For the text-containing cell, return its midpoint in (X, Y) coordinate format. 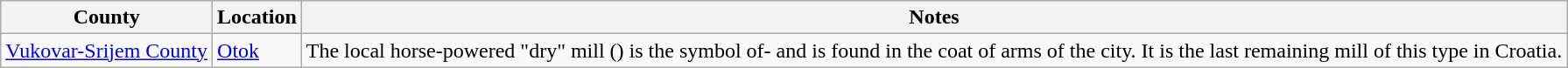
Vukovar-Srijem County (107, 51)
Otok (257, 51)
Notes (933, 17)
County (107, 17)
Location (257, 17)
